Output the [X, Y] coordinate of the center of the cell containing the given text.  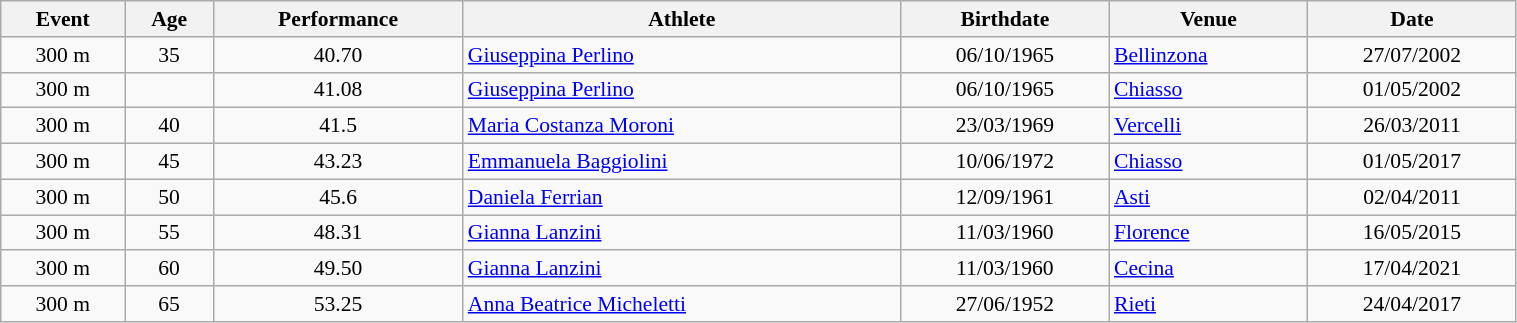
50 [169, 197]
65 [169, 304]
48.31 [338, 233]
Emmanuela Baggiolini [682, 162]
24/04/2017 [1412, 304]
Asti [1208, 197]
40 [169, 126]
26/03/2011 [1412, 126]
02/04/2011 [1412, 197]
01/05/2017 [1412, 162]
53.25 [338, 304]
Florence [1208, 233]
Venue [1208, 19]
60 [169, 269]
Age [169, 19]
Rieti [1208, 304]
27/06/1952 [1005, 304]
27/07/2002 [1412, 55]
Maria Costanza Moroni [682, 126]
41.08 [338, 90]
Vercelli [1208, 126]
12/09/1961 [1005, 197]
45 [169, 162]
23/03/1969 [1005, 126]
40.70 [338, 55]
Anna Beatrice Micheletti [682, 304]
17/04/2021 [1412, 269]
Birthdate [1005, 19]
Bellinzona [1208, 55]
41.5 [338, 126]
16/05/2015 [1412, 233]
49.50 [338, 269]
Date [1412, 19]
45.6 [338, 197]
43.23 [338, 162]
55 [169, 233]
01/05/2002 [1412, 90]
35 [169, 55]
Athlete [682, 19]
Daniela Ferrian [682, 197]
Cecina [1208, 269]
10/06/1972 [1005, 162]
Performance [338, 19]
Event [63, 19]
